From the cell containing the given text, extract its center point as [x, y] coordinate. 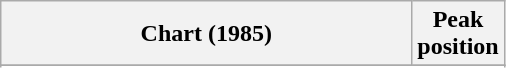
Peakposition [458, 34]
Chart (1985) [206, 34]
